Capture the cell that displays the provided text and extract its [X, Y] central coordinate. 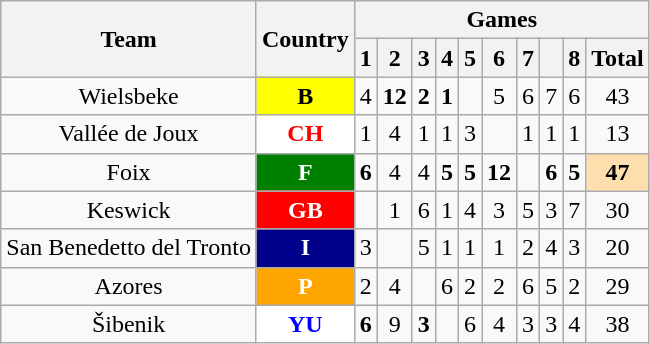
20 [618, 248]
Wielsbeke [129, 96]
30 [618, 210]
8 [574, 58]
F [305, 172]
P [305, 286]
47 [618, 172]
9 [394, 324]
Games [502, 20]
Azores [129, 286]
43 [618, 96]
Šibenik [129, 324]
I [305, 248]
GB [305, 210]
San Benedetto del Tronto [129, 248]
Foix [129, 172]
Country [305, 39]
YU [305, 324]
38 [618, 324]
CH [305, 134]
Keswick [129, 210]
29 [618, 286]
13 [618, 134]
B [305, 96]
Vallée de Joux [129, 134]
Team [129, 39]
Total [618, 58]
